Locate the cell with the specified text and output its [x, y] center coordinate. 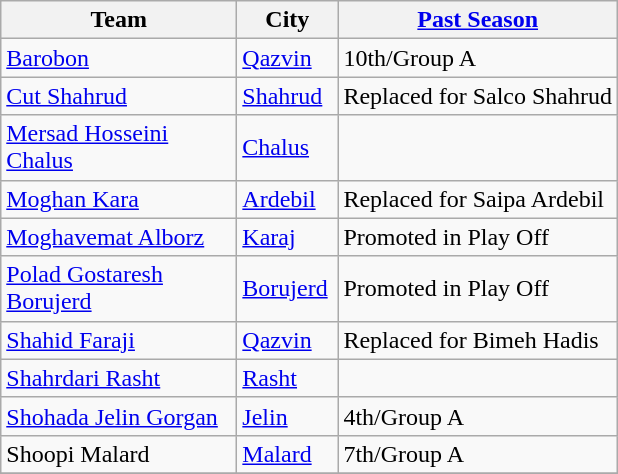
Shohada Jelin Gorgan [119, 416]
Chalus [288, 148]
Replaced for Saipa Ardebil [478, 199]
Cut Shahrud [119, 96]
Moghavemat Alborz [119, 237]
Shahrdari Rasht [119, 378]
Jelin [288, 416]
Shahrud [288, 96]
City [288, 20]
Replaced for Salco Shahrud [478, 96]
4th/Group A [478, 416]
Past Season [478, 20]
10th/Group A [478, 58]
Team [119, 20]
Ardebil [288, 199]
Borujerd [288, 288]
Shoopi Malard [119, 454]
Rasht [288, 378]
Moghan Kara [119, 199]
7th/Group A [478, 454]
Replaced for Bimeh Hadis [478, 340]
Shahid Faraji [119, 340]
Karaj [288, 237]
Malard [288, 454]
Polad Gostaresh Borujerd [119, 288]
Barobon [119, 58]
Mersad Hosseini Chalus [119, 148]
